For the text-containing cell, return its midpoint in (X, Y) coordinate format. 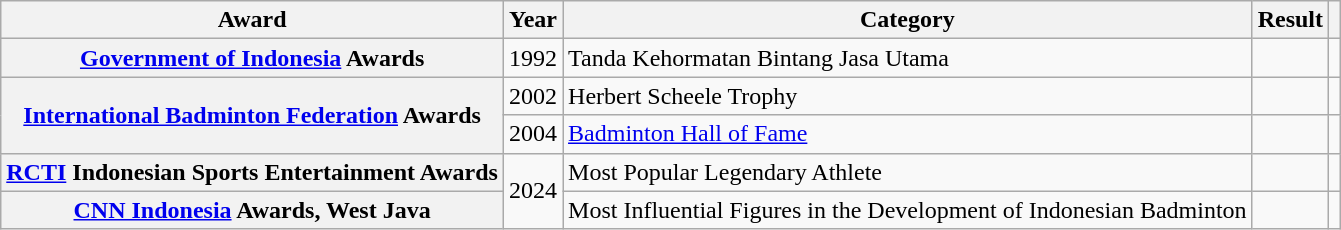
RCTI Indonesian Sports Entertainment Awards (252, 172)
Category (908, 20)
International Badminton Federation Awards (252, 115)
Result (1290, 20)
Most Popular Legendary Athlete (908, 172)
Badminton Hall of Fame (908, 134)
Year (532, 20)
Award (252, 20)
2004 (532, 134)
CNN Indonesia Awards, West Java (252, 210)
Government of Indonesia Awards (252, 58)
2002 (532, 96)
Herbert Scheele Trophy (908, 96)
2024 (532, 191)
Most Influential Figures in the Development of Indonesian Badminton (908, 210)
Tanda Kehormatan Bintang Jasa Utama (908, 58)
1992 (532, 58)
